For the text-containing cell, return its midpoint in (X, Y) coordinate format. 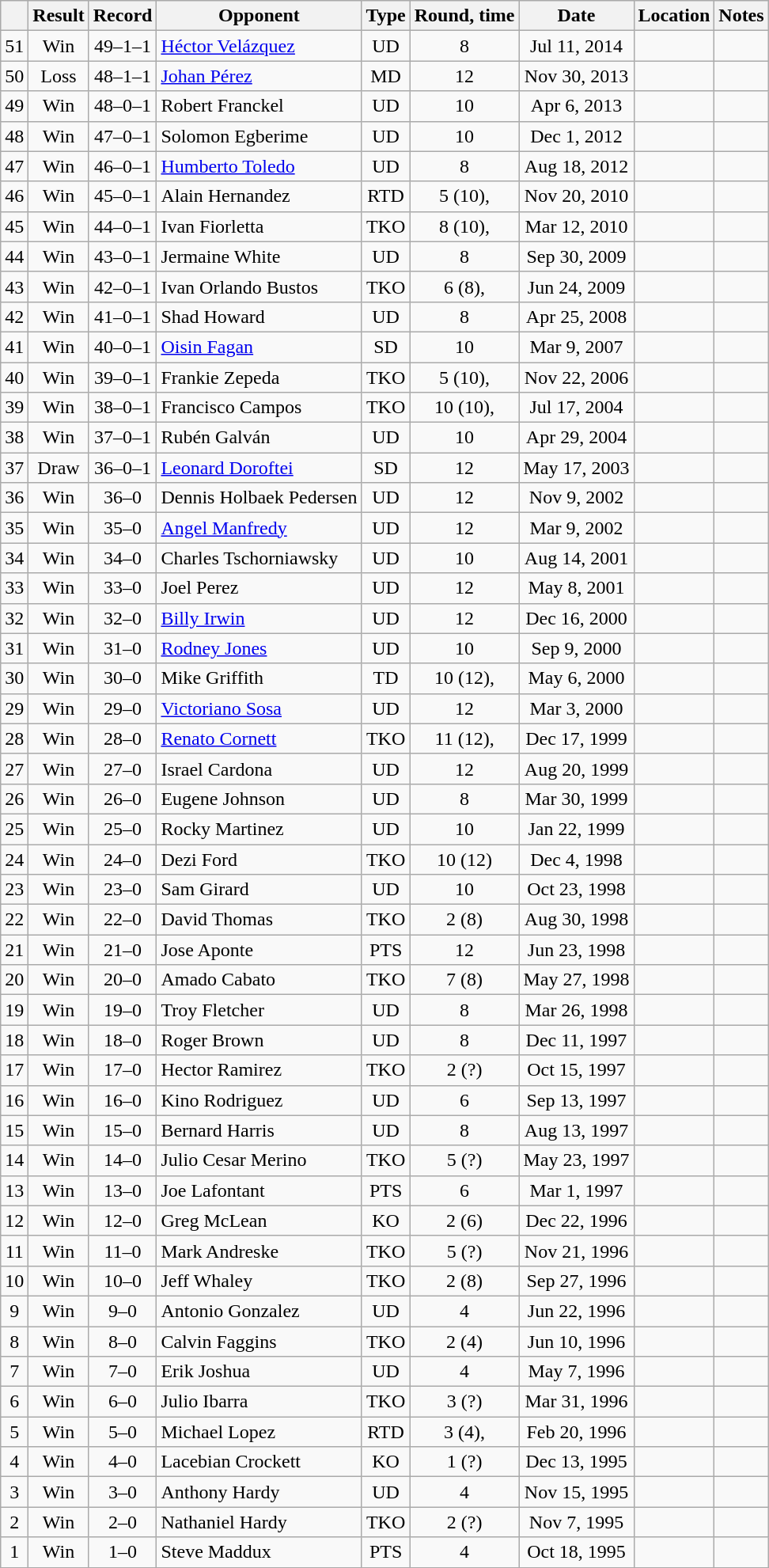
Israel Cardona (259, 769)
17–0 (123, 1070)
Victoriano Sosa (259, 708)
Alain Hernandez (259, 196)
Antonio Gonzalez (259, 1311)
Mar 9, 2002 (576, 528)
5 (14, 1432)
7 (8) (464, 980)
Rocky Martinez (259, 829)
Jun 22, 1996 (576, 1311)
21 (14, 950)
49–1–1 (123, 46)
Mar 3, 2000 (576, 708)
Mar 12, 2010 (576, 226)
Greg McLean (259, 1221)
37–0–1 (123, 438)
Apr 29, 2004 (576, 438)
Jan 22, 1999 (576, 829)
Robert Franckel (259, 106)
11 (14, 1251)
Aug 30, 1998 (576, 920)
Mar 30, 1999 (576, 799)
Jul 11, 2014 (576, 46)
39 (14, 408)
Jul 17, 2004 (576, 408)
Draw (59, 468)
49 (14, 106)
1–0 (123, 1552)
31–0 (123, 648)
Dec 13, 1995 (576, 1462)
Nathaniel Hardy (259, 1522)
42–0–1 (123, 287)
23 (14, 890)
46–0–1 (123, 166)
May 7, 1996 (576, 1372)
26 (14, 799)
21–0 (123, 950)
Oct 18, 1995 (576, 1552)
44–0–1 (123, 226)
Aug 18, 2012 (576, 166)
Sep 30, 2009 (576, 256)
Nov 15, 1995 (576, 1492)
Steve Maddux (259, 1552)
13–0 (123, 1190)
Nov 9, 2002 (576, 498)
10 (12) (464, 859)
15 (14, 1130)
Erik Joshua (259, 1372)
27 (14, 769)
Ivan Orlando Bustos (259, 287)
Oct 15, 1997 (576, 1070)
36–0–1 (123, 468)
13 (14, 1190)
Rodney Jones (259, 648)
51 (14, 46)
Oisin Fagan (259, 347)
Dec 11, 1997 (576, 1040)
Renato Cornett (259, 738)
32 (14, 618)
Calvin Faggins (259, 1342)
Type (386, 16)
Francisco Campos (259, 408)
9–0 (123, 1311)
Mar 26, 1998 (576, 1010)
Location (674, 16)
1 (14, 1552)
Apr 6, 2013 (576, 106)
33–0 (123, 588)
Sep 27, 1996 (576, 1281)
29–0 (123, 708)
Dec 16, 2000 (576, 618)
11–0 (123, 1251)
25–0 (123, 829)
20–0 (123, 980)
Round, time (464, 16)
24–0 (123, 859)
Solomon Egberime (259, 136)
14 (14, 1160)
20 (14, 980)
17 (14, 1070)
Dec 22, 1996 (576, 1221)
48 (14, 136)
May 27, 1998 (576, 980)
42 (14, 317)
4–0 (123, 1462)
Apr 25, 2008 (576, 317)
22 (14, 920)
47 (14, 166)
38–0–1 (123, 408)
Dec 4, 1998 (576, 859)
16 (14, 1100)
Jermaine White (259, 256)
16–0 (123, 1100)
37 (14, 468)
34 (14, 558)
36 (14, 498)
19–0 (123, 1010)
Billy Irwin (259, 618)
7 (14, 1372)
36–0 (123, 498)
18–0 (123, 1040)
Mike Griffith (259, 678)
Record (123, 16)
28 (14, 738)
Roger Brown (259, 1040)
35 (14, 528)
3 (14, 1492)
Aug 14, 2001 (576, 558)
Angel Manfredy (259, 528)
27–0 (123, 769)
Nov 22, 2006 (576, 378)
Amado Cabato (259, 980)
48–1–1 (123, 76)
38 (14, 438)
Opponent (259, 16)
Jose Aponte (259, 950)
Rubén Galván (259, 438)
Nov 30, 2013 (576, 76)
Humberto Toledo (259, 166)
Johan Pérez (259, 76)
28–0 (123, 738)
Leonard Doroftei (259, 468)
Aug 13, 1997 (576, 1130)
Oct 23, 1998 (576, 890)
30 (14, 678)
Sam Girard (259, 890)
Joel Perez (259, 588)
34–0 (123, 558)
Aug 20, 1999 (576, 769)
Shad Howard (259, 317)
19 (14, 1010)
Nov 7, 1995 (576, 1522)
Mark Andreske (259, 1251)
Joe Lafontant (259, 1190)
2 (4) (464, 1342)
2 (14, 1522)
Frankie Zepeda (259, 378)
3 (4), (464, 1432)
43–0–1 (123, 256)
44 (14, 256)
6 (8), (464, 287)
Mar 31, 1996 (576, 1402)
45–0–1 (123, 196)
47–0–1 (123, 136)
41 (14, 347)
Charles Tschorniawsky (259, 558)
Anthony Hardy (259, 1492)
10–0 (123, 1281)
Dec 17, 1999 (576, 738)
Nov 20, 2010 (576, 196)
Mar 1, 1997 (576, 1190)
25 (14, 829)
2 (6) (464, 1221)
45 (14, 226)
Julio Cesar Merino (259, 1160)
Feb 20, 1996 (576, 1432)
Notes (741, 16)
26–0 (123, 799)
May 17, 2003 (576, 468)
10 (10), (464, 408)
Date (576, 16)
Dec 1, 2012 (576, 136)
3–0 (123, 1492)
Ivan Fiorletta (259, 226)
Mar 9, 2007 (576, 347)
Hector Ramirez (259, 1070)
40 (14, 378)
Julio Ibarra (259, 1402)
Bernard Harris (259, 1130)
Sep 13, 1997 (576, 1100)
Héctor Velázquez (259, 46)
46 (14, 196)
Dennis Holbaek Pedersen (259, 498)
Kino Rodriguez (259, 1100)
43 (14, 287)
14–0 (123, 1160)
33 (14, 588)
8 (10), (464, 226)
Dezi Ford (259, 859)
MD (386, 76)
3 (?) (464, 1402)
Loss (59, 76)
18 (14, 1040)
23–0 (123, 890)
Jun 23, 1998 (576, 950)
40–0–1 (123, 347)
50 (14, 76)
31 (14, 648)
24 (14, 859)
41–0–1 (123, 317)
Jun 24, 2009 (576, 287)
May 8, 2001 (576, 588)
1 (?) (464, 1462)
48–0–1 (123, 106)
32–0 (123, 618)
Michael Lopez (259, 1432)
May 6, 2000 (576, 678)
35–0 (123, 528)
29 (14, 708)
Nov 21, 1996 (576, 1251)
39–0–1 (123, 378)
12–0 (123, 1221)
Sep 9, 2000 (576, 648)
2–0 (123, 1522)
7–0 (123, 1372)
22–0 (123, 920)
10 (12), (464, 678)
David Thomas (259, 920)
TD (386, 678)
Troy Fletcher (259, 1010)
May 23, 1997 (576, 1160)
Lacebian Crockett (259, 1462)
Jun 10, 1996 (576, 1342)
Result (59, 16)
9 (14, 1311)
6–0 (123, 1402)
Eugene Johnson (259, 799)
Jeff Whaley (259, 1281)
30–0 (123, 678)
11 (12), (464, 738)
8–0 (123, 1342)
15–0 (123, 1130)
5–0 (123, 1432)
